Pinpoint the cell where the given text exists, returning its [x, y] midpoint coordinate. 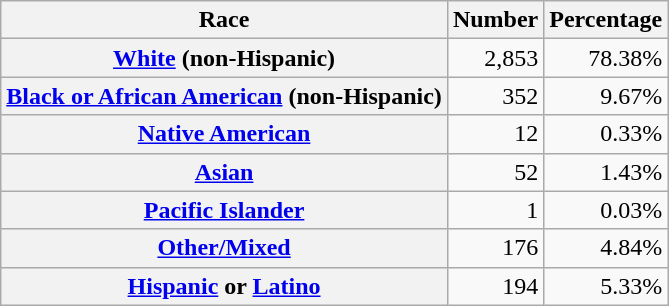
1.43% [606, 172]
2,853 [495, 58]
Other/Mixed [224, 248]
1 [495, 210]
Number [495, 20]
352 [495, 96]
4.84% [606, 248]
Black or African American (non-Hispanic) [224, 96]
78.38% [606, 58]
White (non-Hispanic) [224, 58]
Asian [224, 172]
12 [495, 134]
Pacific Islander [224, 210]
0.33% [606, 134]
52 [495, 172]
176 [495, 248]
Hispanic or Latino [224, 286]
Native American [224, 134]
194 [495, 286]
Race [224, 20]
9.67% [606, 96]
0.03% [606, 210]
5.33% [606, 286]
Percentage [606, 20]
